For the text-containing cell, return its midpoint in [X, Y] coordinate format. 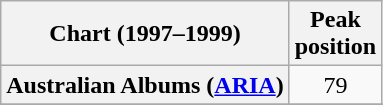
Chart (1997–1999) [145, 34]
79 [335, 85]
Peakposition [335, 34]
Australian Albums (ARIA) [145, 85]
